Provide the (X, Y) coordinate of the cell's center where the given text is located.  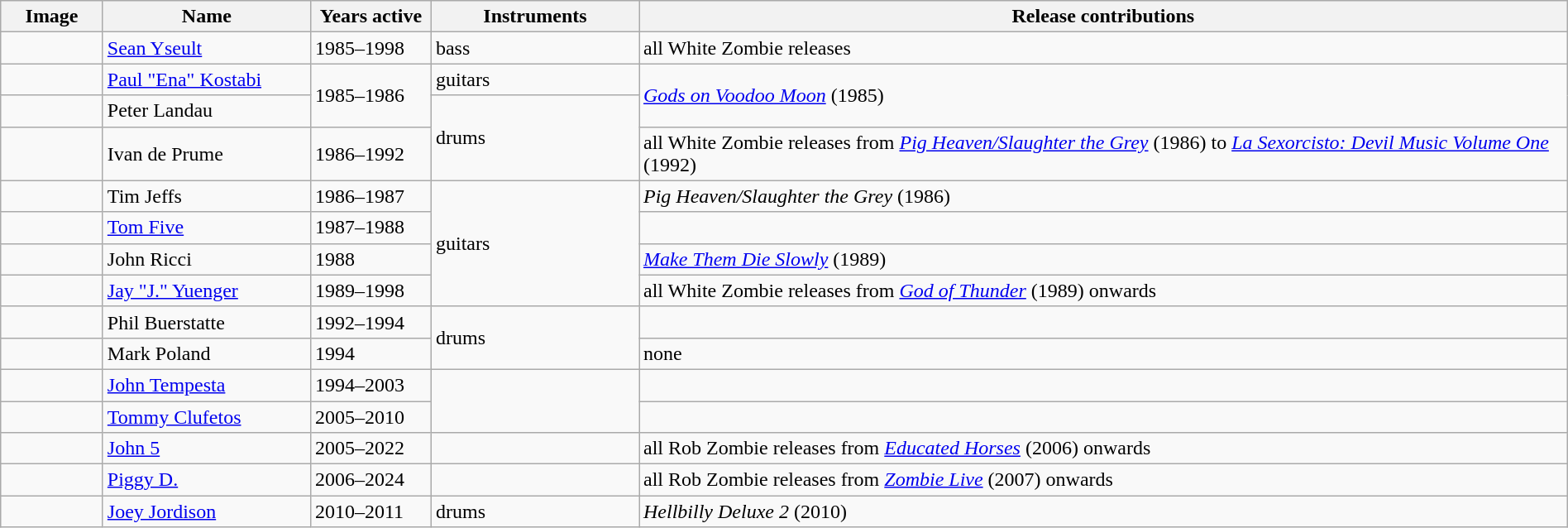
Pig Heaven/Slaughter the Grey (1986) (1103, 196)
Tim Jeffs (207, 196)
1994–2003 (370, 385)
Peter Landau (207, 111)
1989–1998 (370, 290)
all Rob Zombie releases from Zombie Live (2007) onwards (1103, 480)
John 5 (207, 449)
1985–1998 (370, 48)
Jay "J." Yuenger (207, 290)
2010–2011 (370, 511)
1992–1994 (370, 322)
all White Zombie releases (1103, 48)
2005–2010 (370, 416)
all White Zombie releases from God of Thunder (1989) onwards (1103, 290)
2005–2022 (370, 449)
Hellbilly Deluxe 2 (2010) (1103, 511)
1994 (370, 353)
Instruments (534, 17)
Sean Yseult (207, 48)
Years active (370, 17)
Ivan de Prume (207, 154)
Gods on Voodoo Moon (1985) (1103, 95)
Tom Five (207, 228)
Tommy Clufetos (207, 416)
bass (534, 48)
Piggy D. (207, 480)
Phil Buerstatte (207, 322)
none (1103, 353)
1986–1992 (370, 154)
John Tempesta (207, 385)
1988 (370, 259)
all Rob Zombie releases from Educated Horses (2006) onwards (1103, 449)
2006–2024 (370, 480)
1987–1988 (370, 228)
Name (207, 17)
Release contributions (1103, 17)
all White Zombie releases from Pig Heaven/Slaughter the Grey (1986) to La Sexorcisto: Devil Music Volume One (1992) (1103, 154)
1985–1986 (370, 95)
Image (52, 17)
John Ricci (207, 259)
1986–1987 (370, 196)
Make Them Die Slowly (1989) (1103, 259)
Joey Jordison (207, 511)
Paul "Ena" Kostabi (207, 79)
Mark Poland (207, 353)
